Locate the cell with the specified text and output its [X, Y] center coordinate. 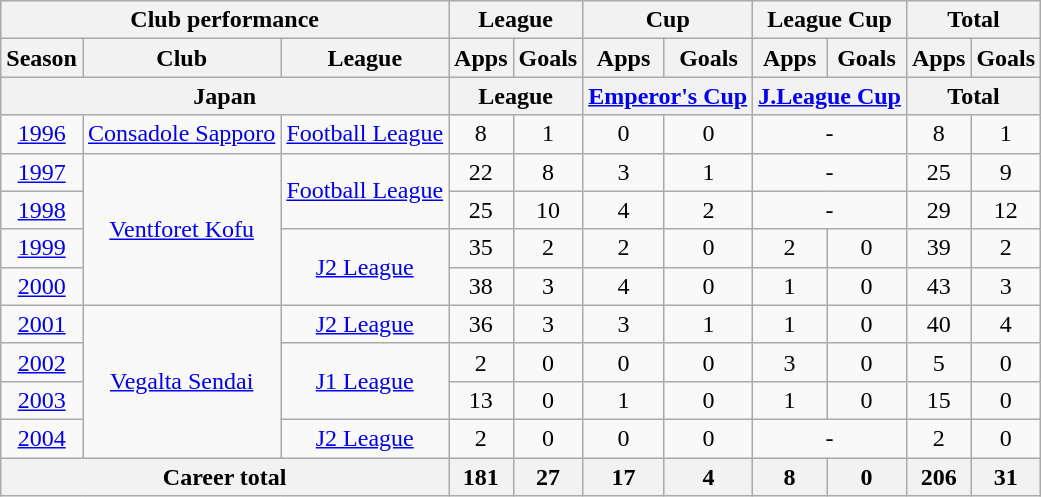
12 [1006, 210]
2001 [42, 324]
40 [938, 324]
38 [481, 286]
Consadole Sapporo [181, 134]
Club performance [225, 20]
22 [481, 172]
2000 [42, 286]
17 [624, 477]
10 [548, 210]
Career total [225, 477]
1996 [42, 134]
1998 [42, 210]
36 [481, 324]
9 [1006, 172]
Season [42, 58]
Emperor's Cup [668, 96]
2002 [42, 362]
1997 [42, 172]
Japan [225, 96]
J.League Cup [830, 96]
43 [938, 286]
35 [481, 248]
13 [481, 400]
2004 [42, 438]
2003 [42, 400]
181 [481, 477]
League Cup [830, 20]
Cup [668, 20]
206 [938, 477]
39 [938, 248]
29 [938, 210]
1999 [42, 248]
Ventforet Kofu [181, 229]
5 [938, 362]
27 [548, 477]
15 [938, 400]
Club [181, 58]
J1 League [365, 381]
Vegalta Sendai [181, 381]
31 [1006, 477]
